Provide the [X, Y] coordinate of the cell's center where the given text is located.  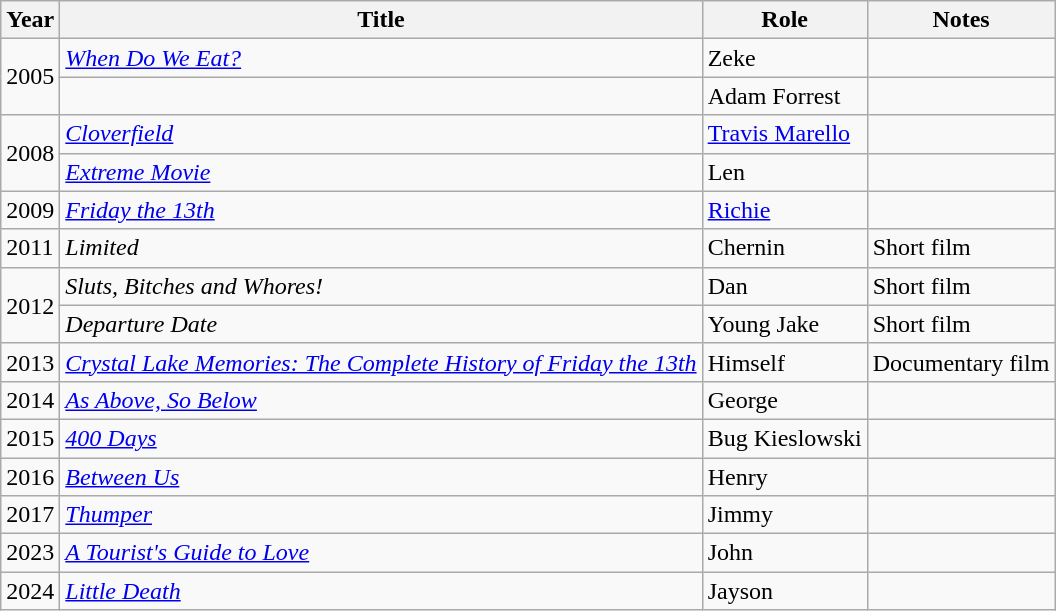
When Do We Eat? [381, 58]
Dan [784, 286]
Notes [961, 20]
2023 [30, 553]
As Above, So Below [381, 400]
400 Days [381, 438]
Crystal Lake Memories: The Complete History of Friday the 13th [381, 362]
Young Jake [784, 324]
Henry [784, 477]
A Tourist's Guide to Love [381, 553]
2011 [30, 248]
Cloverfield [381, 134]
Richie [784, 210]
Little Death [381, 591]
Documentary film [961, 362]
Departure Date [381, 324]
2016 [30, 477]
Travis Marello [784, 134]
2014 [30, 400]
John [784, 553]
Jimmy [784, 515]
Himself [784, 362]
2017 [30, 515]
Len [784, 172]
2013 [30, 362]
Chernin [784, 248]
Limited [381, 248]
2024 [30, 591]
Jayson [784, 591]
Between Us [381, 477]
Extreme Movie [381, 172]
Title [381, 20]
Adam Forrest [784, 96]
Thumper [381, 515]
Sluts, Bitches and Whores! [381, 286]
2012 [30, 305]
Role [784, 20]
Year [30, 20]
Zeke [784, 58]
2015 [30, 438]
Friday the 13th [381, 210]
2005 [30, 77]
George [784, 400]
2009 [30, 210]
2008 [30, 153]
Bug Kieslowski [784, 438]
